From the cell containing the given text, extract its center point as (x, y) coordinate. 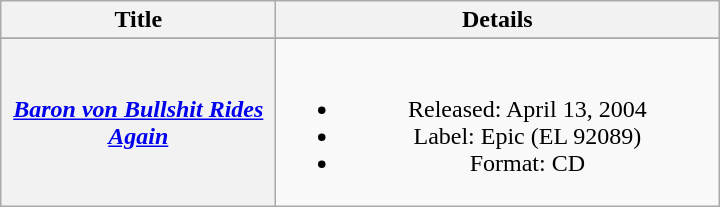
Released: April 13, 2004Label: Epic (EL 92089)Format: CD (498, 122)
Baron von Bullshit Rides Again (138, 122)
Details (498, 20)
Title (138, 20)
